Search for the cell housing the specified text and yield its (X, Y) center coordinate. 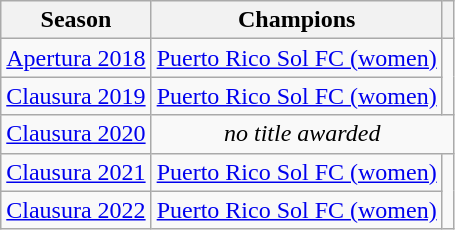
Clausura 2022 (76, 210)
Apertura 2018 (76, 58)
no title awarded (302, 134)
Clausura 2019 (76, 96)
Clausura 2020 (76, 134)
Clausura 2021 (76, 172)
Champions (296, 20)
Season (76, 20)
